Extract the (X, Y) coordinate from the center of the cell holding the provided text.  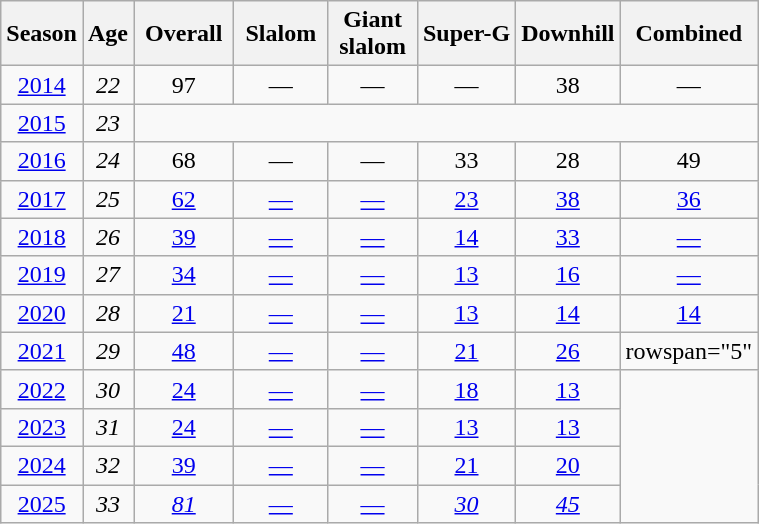
rowspan="5" (689, 351)
Giant slalom (373, 34)
31 (108, 427)
2022 (42, 389)
36 (689, 199)
34 (184, 275)
Slalom (281, 34)
2016 (42, 161)
Overall (184, 34)
2020 (42, 313)
22 (108, 85)
Season (42, 34)
Super-G (466, 34)
Combined (689, 34)
48 (184, 351)
2018 (42, 237)
49 (689, 161)
2019 (42, 275)
68 (184, 161)
2025 (42, 503)
29 (108, 351)
2023 (42, 427)
2015 (42, 123)
2021 (42, 351)
2024 (42, 465)
81 (184, 503)
2017 (42, 199)
Age (108, 34)
45 (568, 503)
2014 (42, 85)
25 (108, 199)
27 (108, 275)
16 (568, 275)
18 (466, 389)
20 (568, 465)
Downhill (568, 34)
32 (108, 465)
97 (184, 85)
62 (184, 199)
